Search for the cell housing the specified text and yield its (x, y) center coordinate. 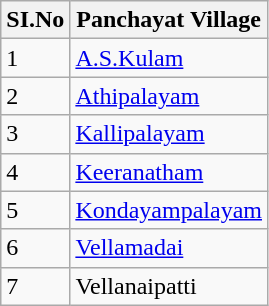
SI.No (36, 20)
1 (36, 58)
Athipalayam (169, 96)
3 (36, 134)
6 (36, 248)
Vellanaipatti (169, 286)
Vellamadai (169, 248)
Keeranatham (169, 172)
7 (36, 286)
Kondayampalayam (169, 210)
A.S.Kulam (169, 58)
Kallipalayam (169, 134)
Panchayat Village (169, 20)
5 (36, 210)
4 (36, 172)
2 (36, 96)
